Output the [x, y] coordinate of the center of the cell containing the given text.  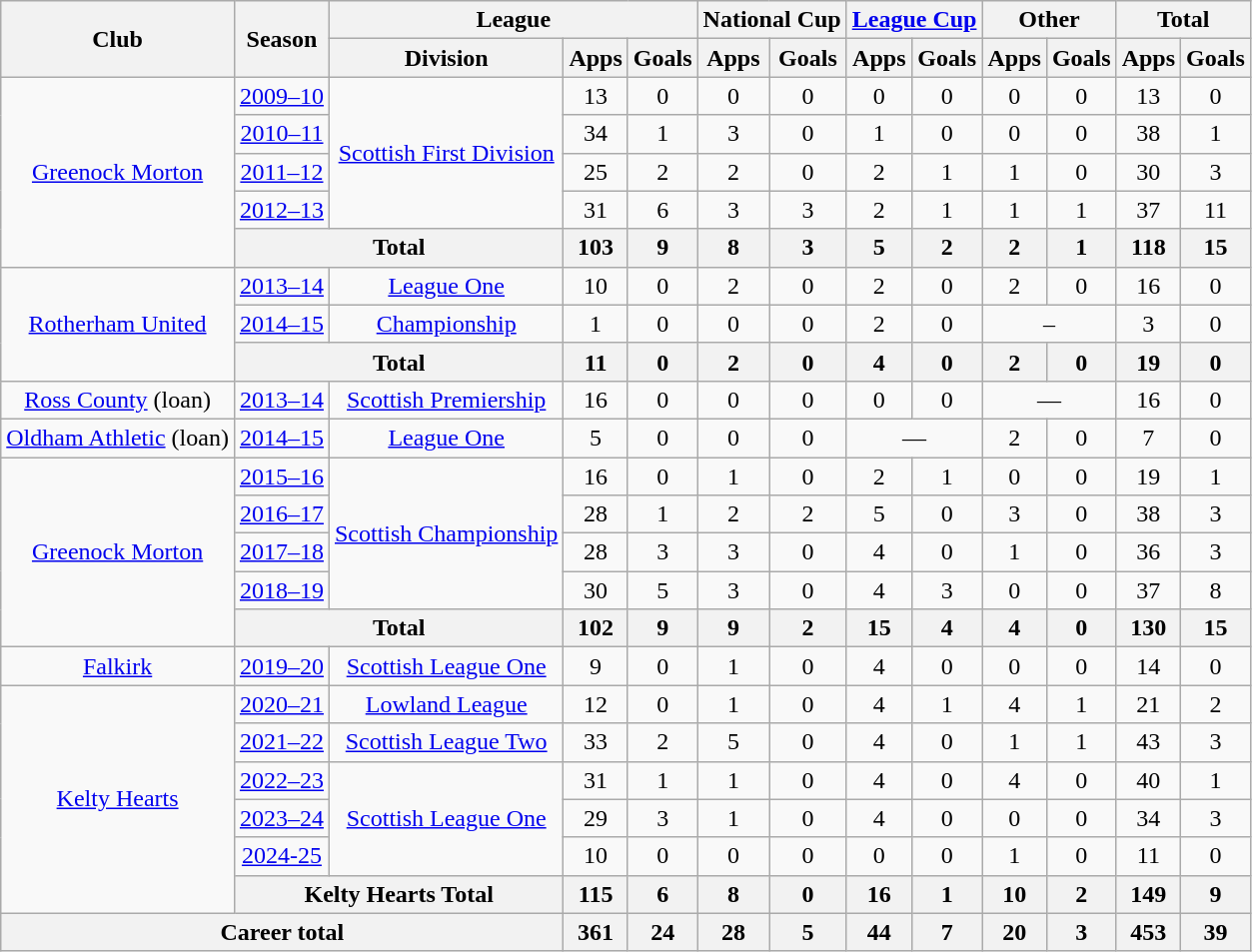
2023–24 [282, 818]
2019–20 [282, 666]
Kelty Hearts Total [398, 894]
2009–10 [282, 96]
Other [1049, 20]
21 [1148, 704]
Lowland League [446, 704]
2022–23 [282, 780]
14 [1148, 666]
40 [1148, 780]
2018–19 [282, 590]
20 [1014, 932]
Scottish First Division [446, 153]
2017–18 [282, 552]
361 [596, 932]
2010–11 [282, 134]
Kelty Hearts [118, 799]
Ross County (loan) [118, 400]
2024-25 [282, 856]
– [1049, 324]
39 [1216, 932]
League [514, 20]
24 [662, 932]
36 [1148, 552]
2012–13 [282, 210]
Championship [446, 324]
102 [596, 628]
Season [282, 39]
453 [1148, 932]
2015–16 [282, 476]
33 [596, 742]
118 [1148, 248]
43 [1148, 742]
103 [596, 248]
Scottish League Two [446, 742]
Falkirk [118, 666]
115 [596, 894]
2021–22 [282, 742]
149 [1148, 894]
44 [879, 932]
Oldham Athletic (loan) [118, 438]
Scottish Premiership [446, 400]
2011–12 [282, 172]
League Cup [914, 20]
2020–21 [282, 704]
2016–17 [282, 514]
25 [596, 172]
Career total [282, 932]
29 [596, 818]
Club [118, 39]
12 [596, 704]
Division [446, 58]
130 [1148, 628]
National Cup [771, 20]
Rotherham United [118, 324]
Scottish Championship [446, 533]
